Detect which cell encompasses the target text, then output its [X, Y] center coordinate. 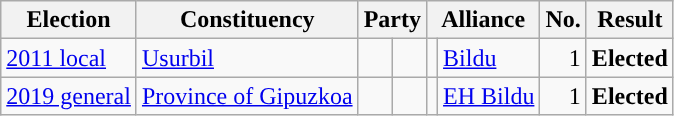
Election [69, 20]
Constituency [247, 20]
No. [563, 20]
Alliance [482, 20]
Party [392, 20]
2019 general [69, 96]
Result [630, 20]
Bildu [489, 58]
EH Bildu [489, 96]
2011 local [69, 58]
Usurbil [247, 58]
Province of Gipuzkoa [247, 96]
